Output the [X, Y] coordinate of the center of the cell containing the given text.  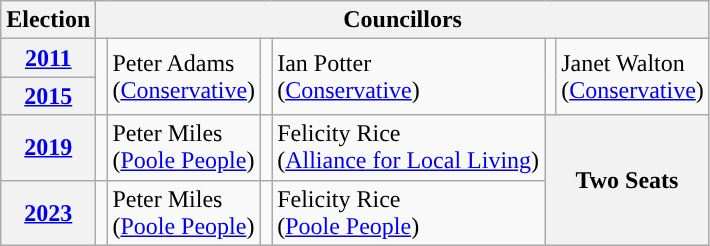
Two Seats [628, 180]
Election [48, 20]
Ian Potter(Conservative) [408, 77]
2011 [48, 58]
Felicity Rice(Alliance for Local Living) [408, 148]
Peter Adams(Conservative) [184, 77]
Janet Walton(Conservative) [633, 77]
2015 [48, 96]
2019 [48, 148]
Councillors [403, 20]
Felicity Rice(Poole People) [408, 212]
2023 [48, 212]
